Search for the cell housing the specified text and yield its (x, y) center coordinate. 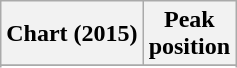
Peakposition (189, 34)
Chart (2015) (72, 34)
